Identify which cell holds the provided text, then report its (X, Y) central coordinate. 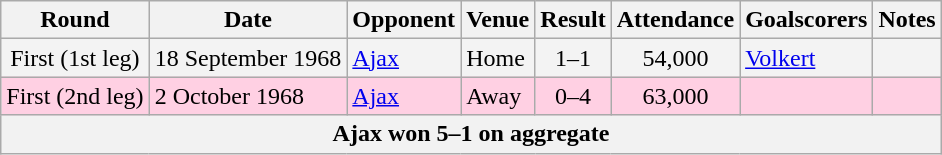
Venue (498, 20)
Date (248, 20)
0–4 (573, 96)
Away (498, 96)
Notes (907, 20)
Volkert (806, 58)
Ajax won 5–1 on aggregate (471, 134)
1–1 (573, 58)
First (1st leg) (75, 58)
Goalscorers (806, 20)
First (2nd leg) (75, 96)
63,000 (675, 96)
18 September 1968 (248, 58)
54,000 (675, 58)
Home (498, 58)
Result (573, 20)
2 October 1968 (248, 96)
Attendance (675, 20)
Round (75, 20)
Opponent (404, 20)
